Scan for the cell matching the given text and deliver its [X, Y] coordinate at center. 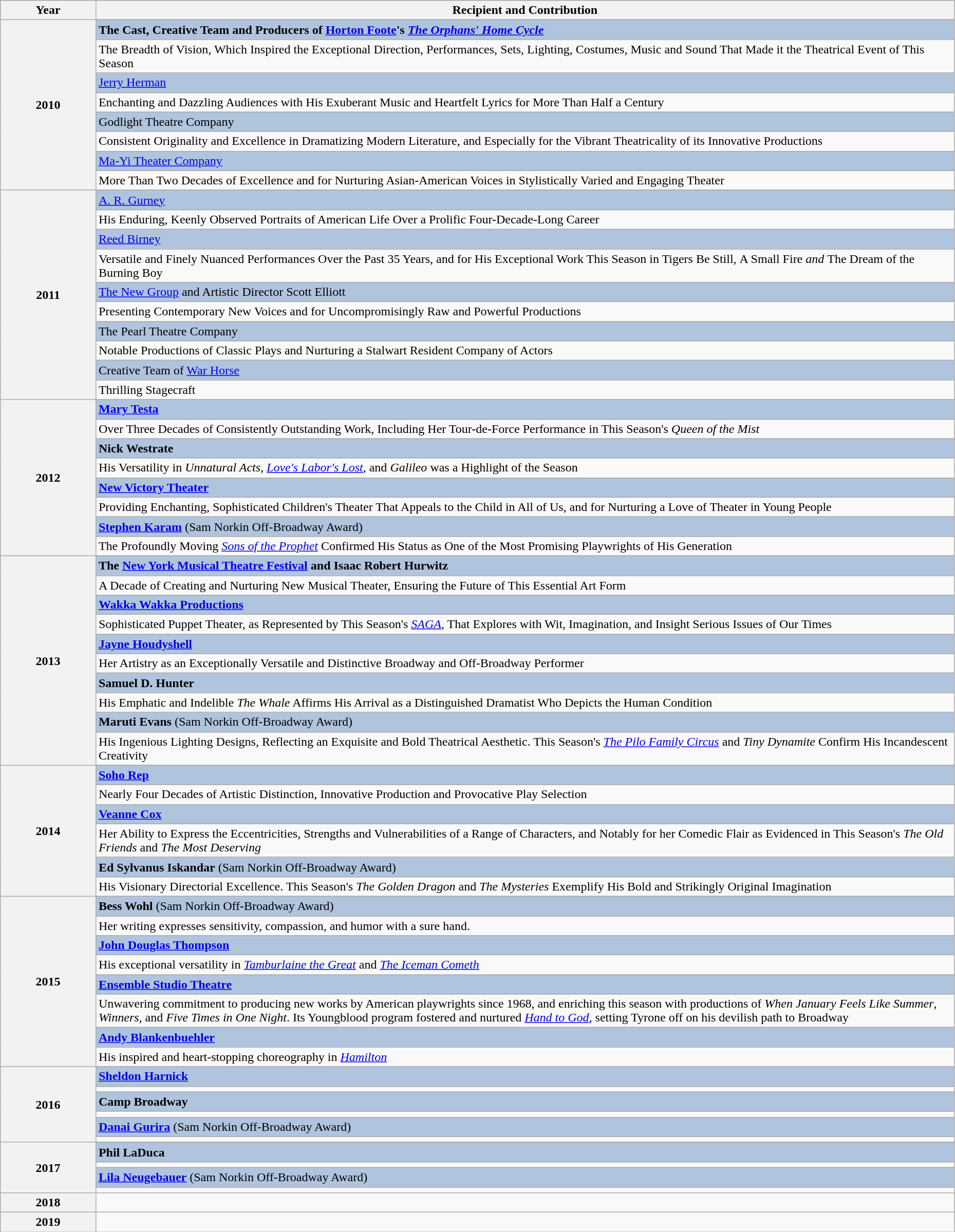
Reed Birney [525, 239]
2014 [48, 831]
2019 [48, 1222]
2018 [48, 1203]
Godlight Theatre Company [525, 122]
Stephen Karam (Sam Norkin Off-Broadway Award) [525, 526]
New Victory Theater [525, 487]
John Douglas Thompson [525, 945]
2016 [48, 1104]
Over Three Decades of Consistently Outstanding Work, Including Her Tour-de-Force Performance in This Season's Queen of the Mist [525, 429]
Ed Sylvanus Iskandar (Sam Norkin Off-Broadway Award) [525, 867]
The Pearl Theatre Company [525, 331]
Bess Wohl (Sam Norkin Off-Broadway Award) [525, 906]
2013 [48, 660]
Jayne Houdyshell [525, 644]
Creative Team of War Horse [525, 370]
The Profoundly Moving Sons of the Prophet Confirmed His Status as One of the Most Promising Playwrights of His Generation [525, 546]
2017 [48, 1167]
Soho Rep [525, 775]
Year [48, 10]
Wakka Wakka Productions [525, 605]
His Visionary Directorial Excellence. This Season's The Golden Dragon and The Mysteries Exemplify His Bold and Strikingly Original Imagination [525, 886]
Veanne Cox [525, 814]
Andy Blankenbuehler [525, 1037]
2012 [48, 478]
A Decade of Creating and Nurturing New Musical Theater, Ensuring the Future of This Essential Art Form [525, 585]
The Cast, Creative Team and Producers of Horton Foote's The Orphans' Home Cycle [525, 30]
Presenting Contemporary New Voices and for Uncompromisingly Raw and Powerful Productions [525, 312]
Samuel D. Hunter [525, 683]
2011 [48, 295]
His Versatility in Unnatural Acts, Love's Labor's Lost, and Galileo was a Highlight of the Season [525, 468]
Providing Enchanting, Sophisticated Children's Theater That Appeals to the Child in All of Us, and for Nurturing a Love of Theater in Young People [525, 507]
His Emphatic and Indelible The Whale Affirms His Arrival as a Distinguished Dramatist Who Depicts the Human Condition [525, 703]
His Enduring, Keenly Observed Portraits of American Life Over a Prolific Four-Decade-Long Career [525, 219]
Recipient and Contribution [525, 10]
Consistent Originality and Excellence in Dramatizing Modern Literature, and Especially for the Vibrant Theatricality of its Innovative Productions [525, 141]
Notable Productions of Classic Plays and Nurturing a Stalwart Resident Company of Actors [525, 351]
A. R. Gurney [525, 200]
Danai Gurira (Sam Norkin Off-Broadway Award) [525, 1127]
Mary Testa [525, 409]
Jerry Herman [525, 83]
Enchanting and Dazzling Audiences with His Exuberant Music and Heartfelt Lyrics for More Than Half a Century [525, 102]
Sophisticated Puppet Theater, as Represented by This Season's SAGA, That Explores with Wit, Imagination, and Insight Serious Issues of Our Times [525, 624]
Maruti Evans (Sam Norkin Off-Broadway Award) [525, 722]
His inspired and heart-stopping choreography in Hamilton [525, 1057]
More Than Two Decades of Excellence and for Nurturing Asian-American Voices in Stylistically Varied and Engaging Theater [525, 180]
His exceptional versatility in Tamburlaine the Great and The Iceman Cometh [525, 965]
Camp Broadway [525, 1102]
Nearly Four Decades of Artistic Distinction, Innovative Production and Provocative Play Selection [525, 794]
Sheldon Harnick [525, 1076]
Her Artistry as an Exceptionally Versatile and Distinctive Broadway and Off-Broadway Performer [525, 664]
Phil LaDuca [525, 1152]
Her writing expresses sensitivity, compassion, and humor with a sure hand. [525, 926]
2015 [48, 981]
2010 [48, 105]
The New York Musical Theatre Festival and Isaac Robert Hurwitz [525, 565]
Nick Westrate [525, 448]
The New Group and Artistic Director Scott Elliott [525, 292]
Ma-Yi Theater Company [525, 161]
Thrilling Stagecraft [525, 390]
Ensemble Studio Theatre [525, 984]
Lila Neugebauer (Sam Norkin Off-Broadway Award) [525, 1177]
